Return [X, Y] of the center of cell containing provided text 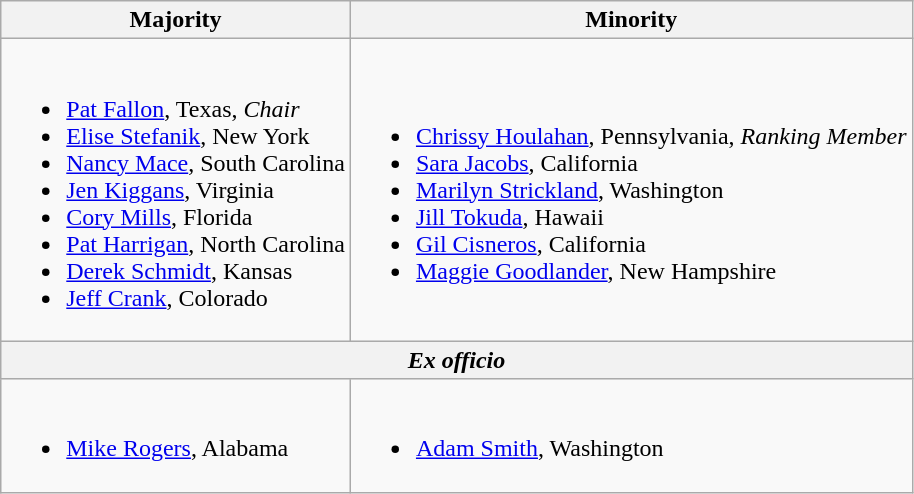
Minority [631, 20]
Adam Smith, Washington [631, 436]
Mike Rogers, Alabama [176, 436]
Ex officio [456, 360]
Majority [176, 20]
